Extract the [x, y] coordinate from the center of the cell holding the provided text.  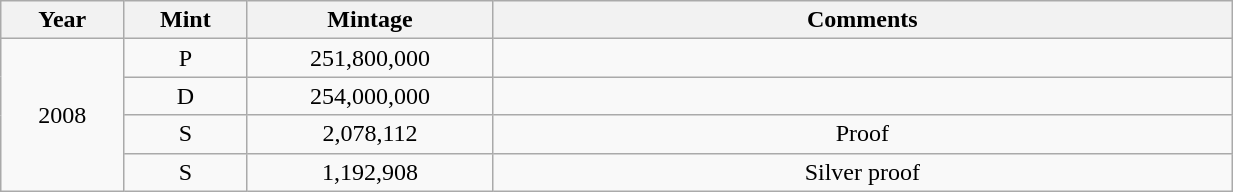
Mintage [370, 20]
1,192,908 [370, 172]
254,000,000 [370, 96]
Mint [186, 20]
2008 [62, 115]
251,800,000 [370, 58]
2,078,112 [370, 134]
Year [62, 20]
Comments [862, 20]
P [186, 58]
Silver proof [862, 172]
D [186, 96]
Proof [862, 134]
